Extract the (x, y) coordinate from the center of the cell holding the provided text.  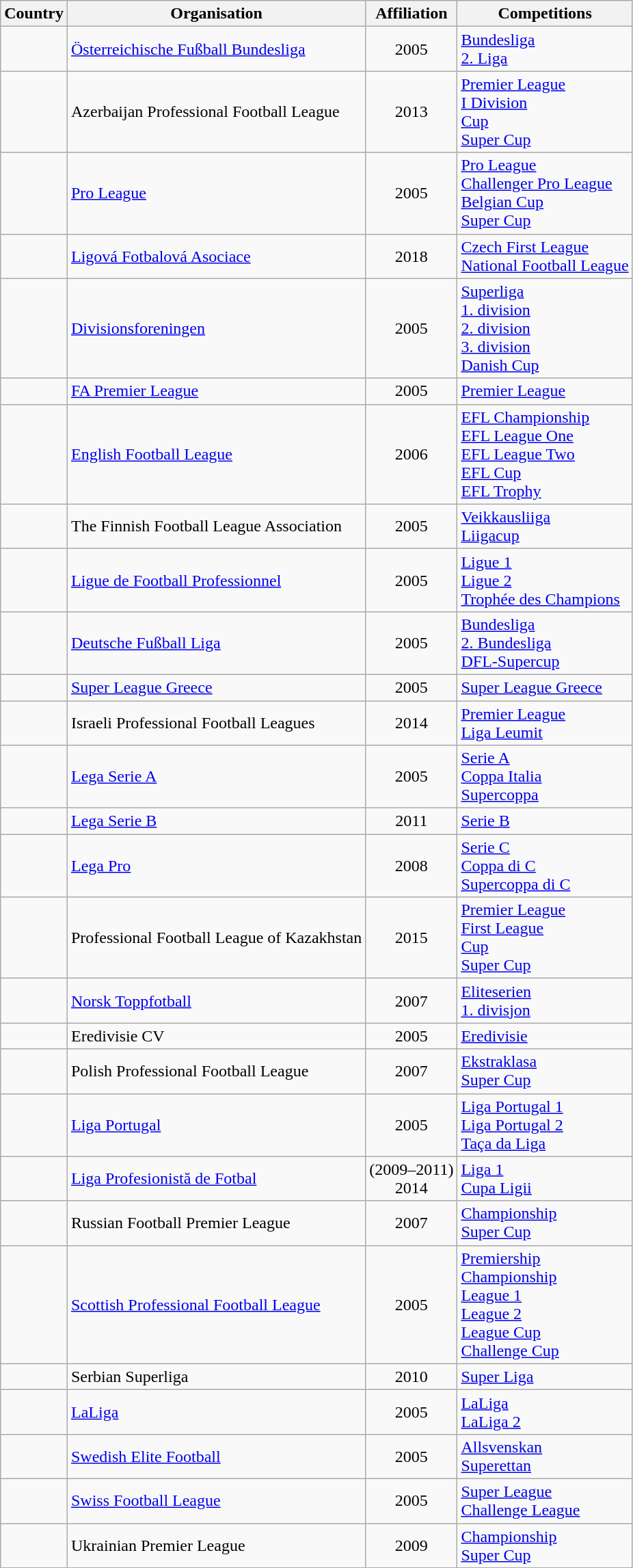
Deutsche Fußball Liga (216, 643)
Allsvenskan Superettan (545, 1457)
Lega Pro (216, 866)
Professional Football League of Kazakhstan (216, 938)
2015 (412, 938)
Ligová Fotbalová Asociace (216, 256)
Competitions (545, 14)
The Finnish Football League Association (216, 527)
Eredivisie CV (216, 1036)
Liga Portugal (216, 1125)
2013 (412, 112)
Ekstraklasa Super Cup (545, 1071)
2008 (412, 866)
Scottish Professional Football League (216, 1305)
Divisionsforeningen (216, 328)
Liga Profesionistă de Fotbal (216, 1179)
Premier League (545, 391)
Organisation (216, 14)
Russian Football Premier League (216, 1223)
Super Liga (545, 1377)
Serie B (545, 821)
Superliga 1. division 2. division3. divisionDanish Cup (545, 328)
FA Premier League (216, 391)
Ligue de Football Professionnel (216, 580)
Ligue 1 Ligue 2 Trophée des Champions (545, 580)
Pro LeagueChallenger Pro LeagueBelgian CupSuper Cup (545, 193)
Affiliation (412, 14)
EFL Championship EFL League One EFL League Two EFL Cup EFL Trophy (545, 454)
Lega Serie B (216, 821)
Eredivisie (545, 1036)
Pro League (216, 193)
Bundesliga 2. Liga (545, 49)
(2009–2011) 2014 (412, 1179)
2009 (412, 1545)
Premier League Liga Leumit (545, 722)
Norsk Toppfotball (216, 1001)
2014 (412, 722)
Israeli Professional Football Leagues (216, 722)
Polish Professional Football League (216, 1071)
Ukrainian Premier League (216, 1545)
Bundesliga 2. BundesligaDFL-Supercup (545, 643)
LaLiga LaLiga 2 (545, 1411)
Liga Portugal 1 Liga Portugal 2 Taça da Liga (545, 1125)
Serbian Superliga (216, 1377)
Czech First League National Football League (545, 256)
Premiership Championship League 1 League 2 League Cup Challenge Cup (545, 1305)
Lega Serie A (216, 777)
Swedish Elite Football (216, 1457)
Super League Challenge League (545, 1500)
2018 (412, 256)
Premier League First League Cup Super Cup (545, 938)
Serie C Coppa di C Supercoppa di C (545, 866)
Premier League I Division Cup Super Cup (545, 112)
English Football League (216, 454)
Liga 1 Cupa Ligii (545, 1179)
Country (34, 14)
2006 (412, 454)
2011 (412, 821)
Swiss Football League (216, 1500)
Österreichische Fußball Bundesliga (216, 49)
2010 (412, 1377)
Eliteserien 1. divisjon (545, 1001)
Serie A Coppa Italia Supercoppa (545, 777)
Veikkausliiga Liigacup (545, 527)
Azerbaijan Professional Football League (216, 112)
LaLiga (216, 1411)
